Capture the cell that displays the provided text and extract its (X, Y) central coordinate. 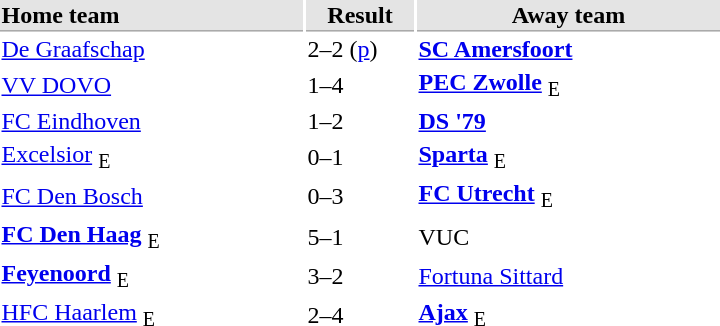
DS '79 (568, 122)
Excelsior E (152, 158)
Sparta E (568, 158)
3–2 (360, 276)
Result (360, 16)
1–2 (360, 122)
FC Den Bosch (152, 197)
PEC Zwolle E (568, 86)
1–4 (360, 86)
0–3 (360, 197)
Home team (152, 16)
VUC (568, 236)
VV DOVO (152, 86)
5–1 (360, 236)
FC Den Haag E (152, 236)
FC Eindhoven (152, 122)
Away team (568, 16)
2–2 (p) (360, 49)
FC Utrecht E (568, 197)
De Graafschap (152, 49)
Feyenoord E (152, 276)
Fortuna Sittard (568, 276)
SC Amersfoort (568, 49)
0–1 (360, 158)
